Search for the cell housing the specified text and yield its [x, y] center coordinate. 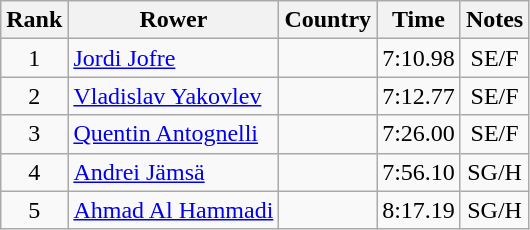
3 [34, 134]
7:12.77 [419, 96]
Jordi Jofre [174, 58]
7:26.00 [419, 134]
Andrei Jämsä [174, 172]
4 [34, 172]
5 [34, 210]
Quentin Antognelli [174, 134]
7:10.98 [419, 58]
Vladislav Yakovlev [174, 96]
7:56.10 [419, 172]
1 [34, 58]
Rower [174, 20]
Rank [34, 20]
8:17.19 [419, 210]
Country [328, 20]
Time [419, 20]
Notes [494, 20]
2 [34, 96]
Ahmad Al Hammadi [174, 210]
